For the text-containing cell, return its midpoint in (x, y) coordinate format. 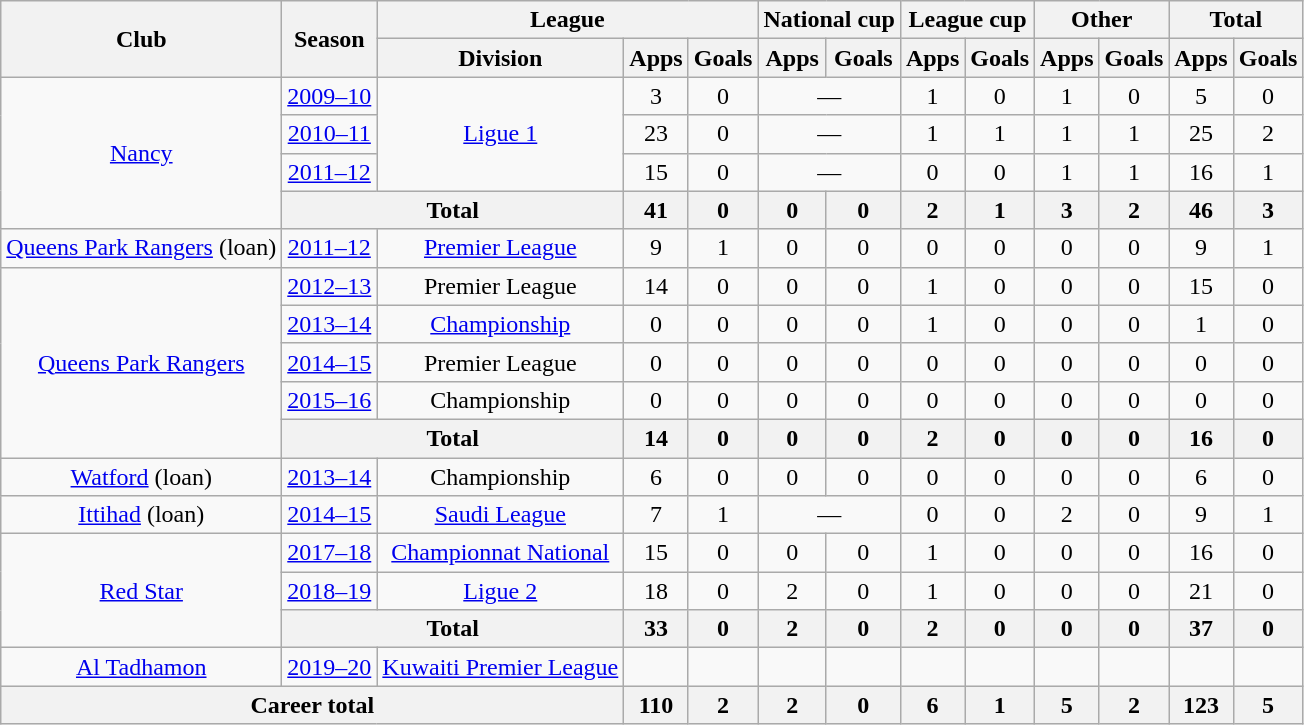
2015–16 (330, 400)
Season (330, 39)
2017–18 (330, 553)
41 (656, 210)
Ligue 2 (500, 591)
2019–20 (330, 667)
2010–11 (330, 134)
Career total (312, 705)
Ittihad (loan) (142, 515)
National cup (829, 20)
2018–19 (330, 591)
Red Star (142, 591)
123 (1201, 705)
Championnat National (500, 553)
League (568, 20)
Other (1102, 20)
Division (500, 58)
Watford (loan) (142, 477)
Saudi League (500, 515)
7 (656, 515)
2009–10 (330, 96)
Kuwaiti Premier League (500, 667)
2012–13 (330, 286)
110 (656, 705)
23 (656, 134)
46 (1201, 210)
Queens Park Rangers (loan) (142, 248)
37 (1201, 629)
Queens Park Rangers (142, 362)
Ligue 1 (500, 134)
League cup (967, 20)
25 (1201, 134)
21 (1201, 591)
Al Tadhamon (142, 667)
Club (142, 39)
33 (656, 629)
18 (656, 591)
Nancy (142, 153)
